Search for the cell housing the specified text and yield its (x, y) center coordinate. 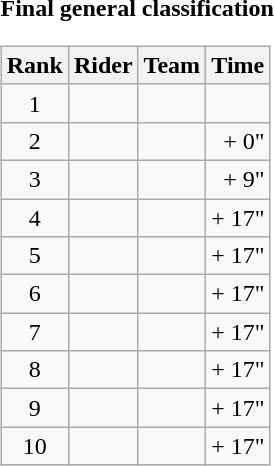
1 (34, 103)
2 (34, 141)
Rider (103, 65)
6 (34, 294)
5 (34, 256)
9 (34, 408)
4 (34, 217)
7 (34, 332)
Team (172, 65)
Time (238, 65)
8 (34, 370)
3 (34, 179)
+ 9" (238, 179)
Rank (34, 65)
+ 0" (238, 141)
10 (34, 446)
